Detect which cell encompasses the target text, then output its [x, y] center coordinate. 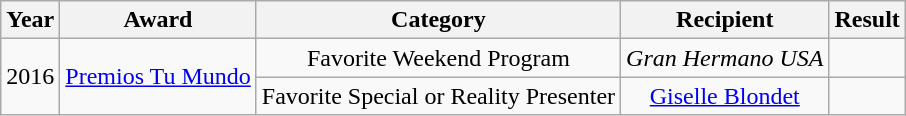
Giselle Blondet [725, 96]
Year [30, 20]
Premios Tu Mundo [158, 77]
Category [438, 20]
Result [867, 20]
Award [158, 20]
Recipient [725, 20]
Favorite Weekend Program [438, 58]
2016 [30, 77]
Gran Hermano USA [725, 58]
Favorite Special or Reality Presenter [438, 96]
